Return [X, Y] of the center of cell containing provided text 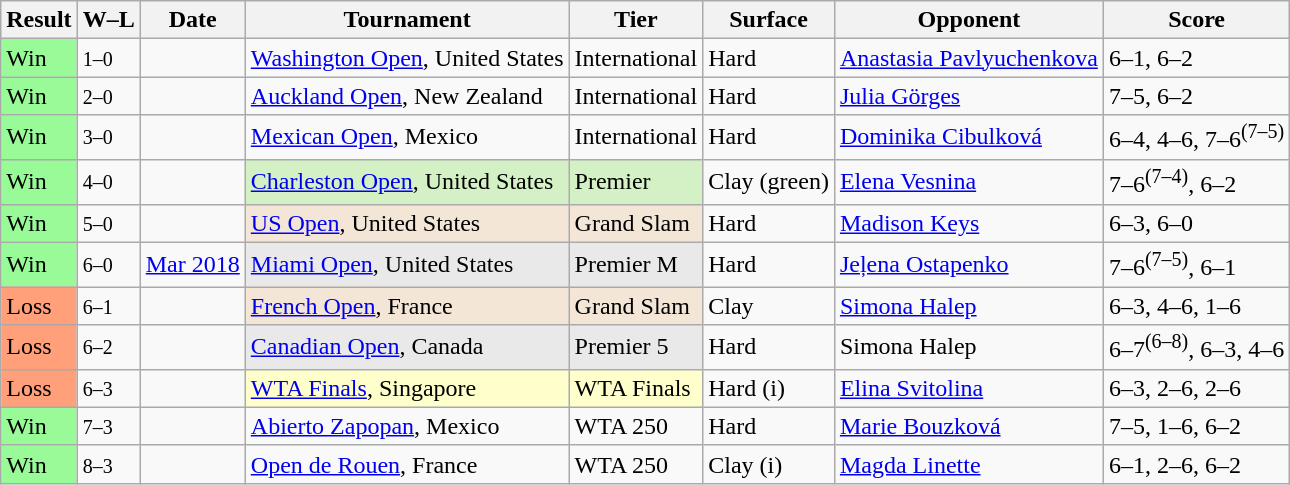
6–3, 4–6, 1–6 [1196, 306]
6–1 [108, 306]
Clay (i) [769, 464]
Abierto Zapopan, Mexico [407, 426]
7–6(7–5), 6–1 [1196, 264]
Madison Keys [968, 223]
Premier [636, 182]
Jeļena Ostapenko [968, 264]
Premier M [636, 264]
Magda Linette [968, 464]
Mar 2018 [192, 264]
Mexican Open, Mexico [407, 138]
6–2 [108, 348]
6–1, 2–6, 6–2 [1196, 464]
WTA Finals, Singapore [407, 388]
7–6(7–4), 6–2 [1196, 182]
W–L [108, 20]
6–3, 2–6, 2–6 [1196, 388]
6–0 [108, 264]
WTA Finals [636, 388]
7–5, 6–2 [1196, 96]
Tier [636, 20]
Miami Open, United States [407, 264]
Surface [769, 20]
Premier 5 [636, 348]
2–0 [108, 96]
Elina Svitolina [968, 388]
6–3, 6–0 [1196, 223]
3–0 [108, 138]
US Open, United States [407, 223]
French Open, France [407, 306]
6–1, 6–2 [1196, 58]
6–4, 4–6, 7–6(7–5) [1196, 138]
Julia Görges [968, 96]
Elena Vesnina [968, 182]
Opponent [968, 20]
Score [1196, 20]
Tournament [407, 20]
Result [39, 20]
8–3 [108, 464]
6–7(6–8), 6–3, 4–6 [1196, 348]
7–5, 1–6, 6–2 [1196, 426]
Washington Open, United States [407, 58]
1–0 [108, 58]
Date [192, 20]
Marie Bouzková [968, 426]
Clay [769, 306]
Charleston Open, United States [407, 182]
5–0 [108, 223]
7–3 [108, 426]
Clay (green) [769, 182]
6–3 [108, 388]
Hard (i) [769, 388]
Canadian Open, Canada [407, 348]
Auckland Open, New Zealand [407, 96]
Open de Rouen, France [407, 464]
4–0 [108, 182]
Dominika Cibulková [968, 138]
Anastasia Pavlyuchenkova [968, 58]
